Provide the (X, Y) coordinate of the cell's center where the given text is located.  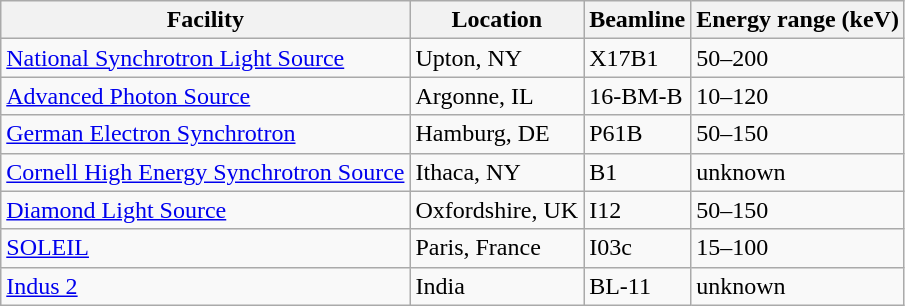
National Synchrotron Light Source (206, 58)
Upton, NY (497, 58)
Cornell High Energy Synchrotron Source (206, 172)
P61B (638, 134)
India (497, 286)
Location (497, 20)
German Electron Synchrotron (206, 134)
10–120 (798, 96)
I03c (638, 248)
Indus 2 (206, 286)
15–100 (798, 248)
Energy range (keV) (798, 20)
X17B1 (638, 58)
Hamburg, DE (497, 134)
SOLEIL (206, 248)
B1 (638, 172)
Argonne, IL (497, 96)
Beamline (638, 20)
I12 (638, 210)
16-BM-B (638, 96)
Paris, France (497, 248)
BL-11 (638, 286)
Facility (206, 20)
50–200 (798, 58)
Advanced Photon Source (206, 96)
Ithaca, NY (497, 172)
Diamond Light Source (206, 210)
Oxfordshire, UK (497, 210)
